Determine the (x, y) coordinate at the center of the cell enclosing the given text.  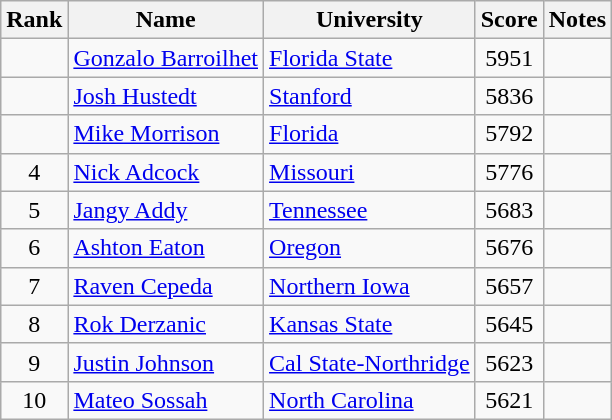
Score (509, 20)
Justin Johnson (166, 362)
7 (34, 286)
Rank (34, 20)
Notes (577, 20)
Ashton Eaton (166, 248)
Mateo Sossah (166, 400)
Josh Hustedt (166, 96)
Florida (370, 134)
Nick Adcock (166, 172)
5836 (509, 96)
5776 (509, 172)
5951 (509, 58)
Cal State-Northridge (370, 362)
Gonzalo Barroilhet (166, 58)
Kansas State (370, 324)
5645 (509, 324)
University (370, 20)
Tennessee (370, 210)
Name (166, 20)
Mike Morrison (166, 134)
6 (34, 248)
Rok Derzanic (166, 324)
9 (34, 362)
5683 (509, 210)
5 (34, 210)
Northern Iowa (370, 286)
5657 (509, 286)
Oregon (370, 248)
8 (34, 324)
4 (34, 172)
Jangy Addy (166, 210)
North Carolina (370, 400)
Florida State (370, 58)
5623 (509, 362)
5676 (509, 248)
5792 (509, 134)
10 (34, 400)
Stanford (370, 96)
Raven Cepeda (166, 286)
Missouri (370, 172)
5621 (509, 400)
